Return the (X, Y) coordinate for the center point of the cell that contains the specified text.  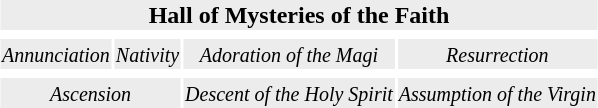
Ascension (91, 93)
Assumption of the Virgin (497, 93)
Nativity (147, 54)
Resurrection (497, 54)
Adoration of the Magi (290, 54)
Descent of the Holy Spirit (290, 93)
Hall of Mysteries of the Faith (300, 15)
Annunciation (56, 54)
